Return the [x, y] coordinate for the center point of the cell that contains the specified text.  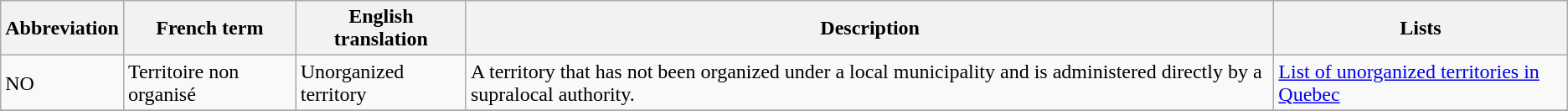
NO [62, 82]
Abbreviation [62, 29]
Territoire non organisé [209, 82]
List of unorganized territories in Quebec [1421, 82]
A territory that has not been organized under a local municipality and is administered directly by a supralocal authority. [869, 82]
Lists [1421, 29]
English translation [380, 29]
Description [869, 29]
Unorganized territory [380, 82]
French term [209, 29]
